Find where the given text appears and provide that cell's center as [X, Y] coordinate. 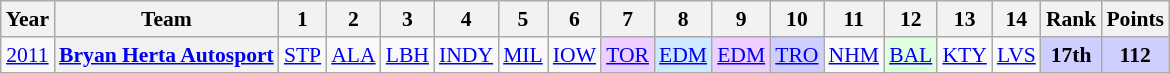
STP [302, 55]
9 [741, 19]
2 [353, 19]
7 [628, 19]
TOR [628, 55]
5 [523, 19]
1 [302, 19]
6 [574, 19]
2011 [28, 55]
Year [28, 19]
BAL [910, 55]
12 [910, 19]
Rank [1072, 19]
4 [466, 19]
13 [964, 19]
14 [1016, 19]
KTY [964, 55]
17th [1072, 55]
8 [683, 19]
10 [796, 19]
11 [854, 19]
TRO [796, 55]
Team [166, 19]
3 [408, 19]
INDY [466, 55]
Points [1135, 19]
LBH [408, 55]
LVS [1016, 55]
ALA [353, 55]
Bryan Herta Autosport [166, 55]
IOW [574, 55]
NHM [854, 55]
112 [1135, 55]
MIL [523, 55]
